Return (X, Y) of the center of cell containing provided text 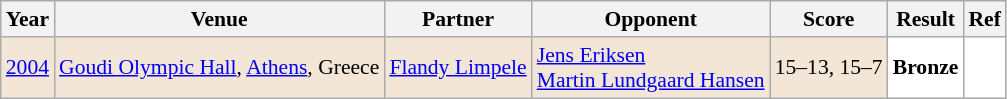
Flandy Limpele (458, 68)
2004 (28, 68)
Partner (458, 19)
Jens Eriksen Martin Lundgaard Hansen (651, 68)
Goudi Olympic Hall, Athens, Greece (219, 68)
Opponent (651, 19)
Bronze (926, 68)
Result (926, 19)
15–13, 15–7 (829, 68)
Venue (219, 19)
Ref (984, 19)
Year (28, 19)
Score (829, 19)
